Pinpoint the cell where the given text exists, returning its [X, Y] midpoint coordinate. 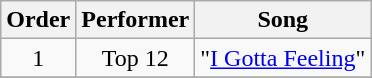
Top 12 [136, 58]
"I Gotta Feeling" [283, 58]
Order [38, 20]
Performer [136, 20]
1 [38, 58]
Song [283, 20]
